Extract the [X, Y] coordinate from the center of the cell holding the provided text.  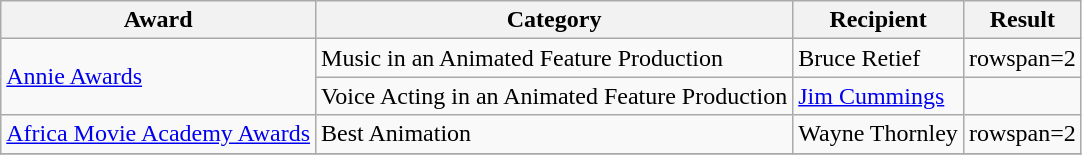
Annie Awards [158, 77]
Africa Movie Academy Awards [158, 134]
Category [554, 20]
Music in an Animated Feature Production [554, 58]
Award [158, 20]
Wayne Thornley [878, 134]
Best Animation [554, 134]
Voice Acting in an Animated Feature Production [554, 96]
Recipient [878, 20]
Result [1022, 20]
Bruce Retief [878, 58]
Jim Cummings [878, 96]
